Find where the given text appears and provide that cell's center as (X, Y) coordinate. 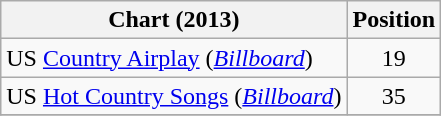
19 (394, 58)
Position (394, 20)
US Country Airplay (Billboard) (174, 58)
Chart (2013) (174, 20)
35 (394, 96)
US Hot Country Songs (Billboard) (174, 96)
